Return the [X, Y] coordinate for the center point of the cell that contains the specified text.  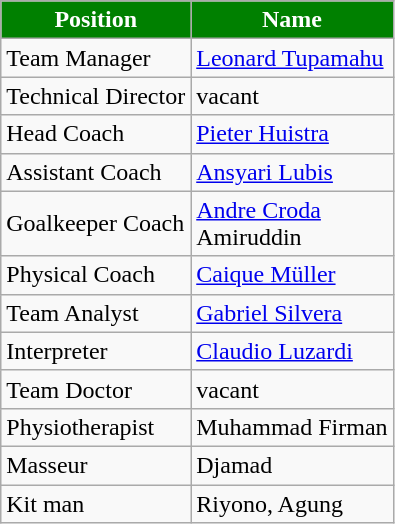
Djamad [292, 465]
Leonard Tupamahu [292, 58]
Assistant Coach [96, 172]
Ansyari Lubis [292, 172]
Interpreter [96, 351]
Head Coach [96, 134]
Claudio Luzardi [292, 351]
Caique Müller [292, 275]
Riyono, Agung [292, 503]
Technical Director [96, 96]
Team Manager [96, 58]
Gabriel Silvera [292, 313]
Pieter Huistra [292, 134]
Masseur [96, 465]
Kit man [96, 503]
Andre Croda Amiruddin [292, 224]
Muhammad Firman [292, 427]
Goalkeeper Coach [96, 224]
Team Doctor [96, 389]
Name [292, 20]
Physical Coach [96, 275]
Physiotherapist [96, 427]
Position [96, 20]
Team Analyst [96, 313]
